Detect which cell encompasses the target text, then output its [x, y] center coordinate. 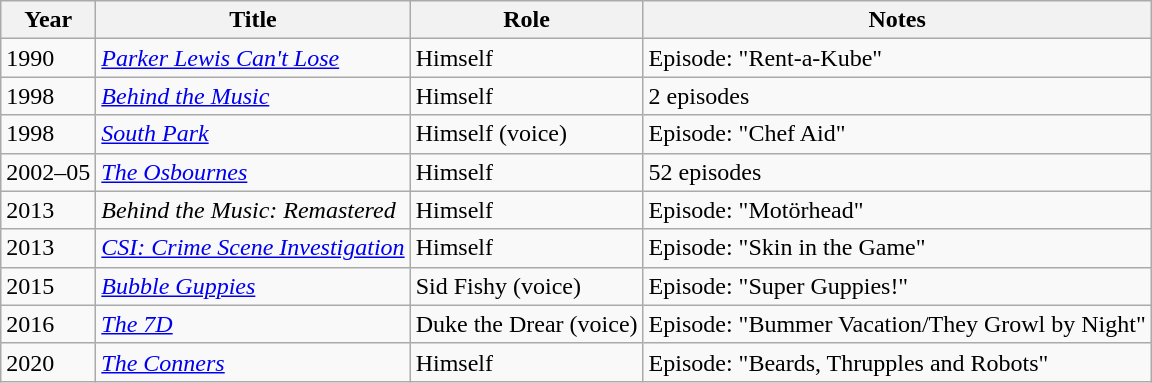
Episode: "Beards, Thrupples and Robots" [897, 362]
The Osbournes [253, 172]
2 episodes [897, 96]
2020 [48, 362]
2016 [48, 324]
Behind the Music [253, 96]
2015 [48, 286]
Duke the Drear (voice) [526, 324]
52 episodes [897, 172]
The Conners [253, 362]
1990 [48, 58]
Parker Lewis Can't Lose [253, 58]
The 7D [253, 324]
Episode: "Motörhead" [897, 210]
Role [526, 20]
CSI: Crime Scene Investigation [253, 248]
Bubble Guppies [253, 286]
Behind the Music: Remastered [253, 210]
2002–05 [48, 172]
Episode: "Super Guppies!" [897, 286]
Episode: "Rent-a-Kube" [897, 58]
Episode: "Bummer Vacation/They Growl by Night" [897, 324]
South Park [253, 134]
Year [48, 20]
Notes [897, 20]
Himself (voice) [526, 134]
Episode: "Skin in the Game" [897, 248]
Title [253, 20]
Sid Fishy (voice) [526, 286]
Episode: "Chef Aid" [897, 134]
